Locate the cell with the specified text and output its (x, y) center coordinate. 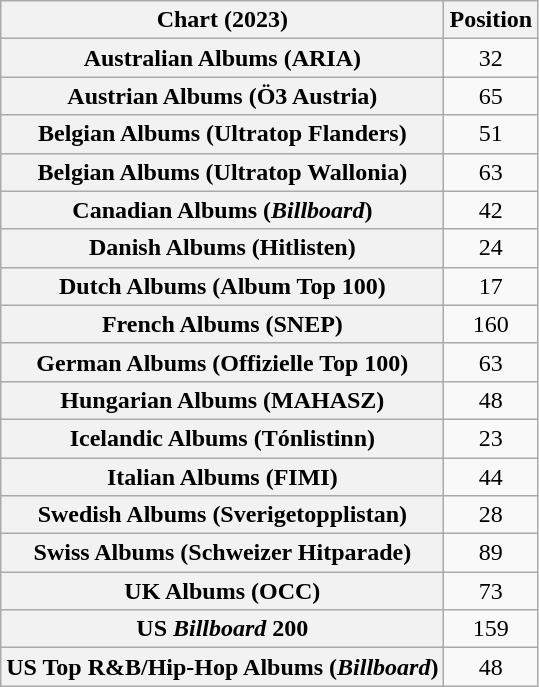
German Albums (Offizielle Top 100) (222, 362)
42 (491, 210)
Chart (2023) (222, 20)
Swiss Albums (Schweizer Hitparade) (222, 553)
US Top R&B/Hip-Hop Albums (Billboard) (222, 667)
Australian Albums (ARIA) (222, 58)
French Albums (SNEP) (222, 324)
73 (491, 591)
160 (491, 324)
Austrian Albums (Ö3 Austria) (222, 96)
65 (491, 96)
28 (491, 515)
Belgian Albums (Ultratop Flanders) (222, 134)
24 (491, 248)
32 (491, 58)
UK Albums (OCC) (222, 591)
Hungarian Albums (MAHASZ) (222, 400)
Dutch Albums (Album Top 100) (222, 286)
Belgian Albums (Ultratop Wallonia) (222, 172)
17 (491, 286)
Danish Albums (Hitlisten) (222, 248)
159 (491, 629)
Canadian Albums (Billboard) (222, 210)
Icelandic Albums (Tónlistinn) (222, 438)
44 (491, 477)
51 (491, 134)
Position (491, 20)
US Billboard 200 (222, 629)
Swedish Albums (Sverigetopplistan) (222, 515)
23 (491, 438)
89 (491, 553)
Italian Albums (FIMI) (222, 477)
